Pinpoint the cell where the given text exists, returning its (X, Y) midpoint coordinate. 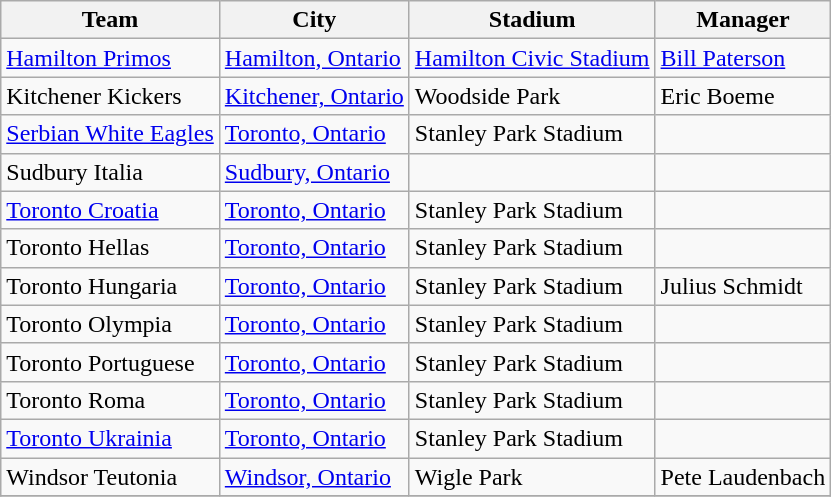
City (314, 20)
Hamilton, Ontario (314, 58)
Kitchener Kickers (110, 96)
Bill Paterson (743, 58)
Pete Laudenbach (743, 477)
Toronto Hungaria (110, 286)
Stadium (532, 20)
Toronto Olympia (110, 324)
Manager (743, 20)
Serbian White Eagles (110, 134)
Wigle Park (532, 477)
Windsor Teutonia (110, 477)
Windsor, Ontario (314, 477)
Toronto Portuguese (110, 362)
Kitchener, Ontario (314, 96)
Julius Schmidt (743, 286)
Sudbury Italia (110, 172)
Woodside Park (532, 96)
Hamilton Civic Stadium (532, 58)
Toronto Ukrainia (110, 438)
Toronto Hellas (110, 248)
Hamilton Primos (110, 58)
Toronto Croatia (110, 210)
Team (110, 20)
Toronto Roma (110, 400)
Sudbury, Ontario (314, 172)
Eric Boeme (743, 96)
